Return (X, Y) of the center of cell containing provided text 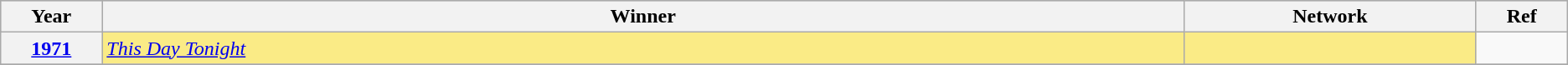
This Day Tonight (643, 48)
Ref (1521, 17)
1971 (52, 48)
Network (1330, 17)
Winner (643, 17)
Year (52, 17)
